Output the (X, Y) coordinate of the center of the cell containing the given text.  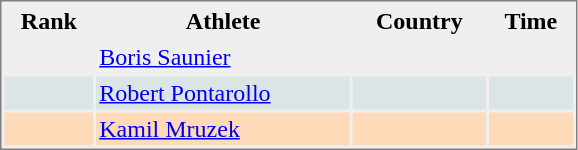
Kamil Mruzek (223, 128)
Rank (48, 20)
Time (531, 20)
Boris Saunier (223, 56)
Robert Pontarollo (223, 92)
Athlete (223, 20)
Country (420, 20)
